For the text-containing cell, return its midpoint in (x, y) coordinate format. 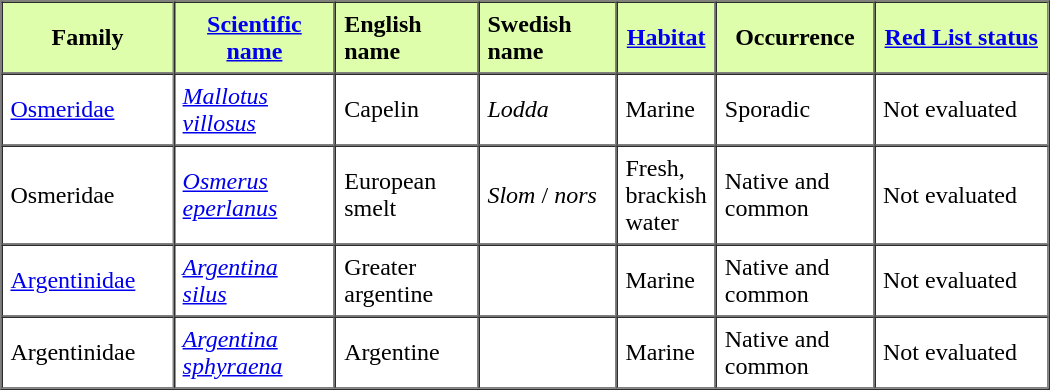
Sporadic (795, 110)
English name (406, 38)
Argentina silus (255, 280)
Fresh, brackish water (666, 196)
Family (88, 38)
Mallotus villosus (255, 110)
Red List status (961, 38)
Swedish name (547, 38)
Osmerus eperlanus (255, 196)
Argentina sphyraena (255, 352)
Argentine (406, 352)
European smelt (406, 196)
Slom / nors (547, 196)
Habitat (666, 38)
Capelin (406, 110)
Scientific name (255, 38)
Lodda (547, 110)
Occurrence (795, 38)
Greater argentine (406, 280)
